Output the [x, y] coordinate of the center of the cell containing the given text.  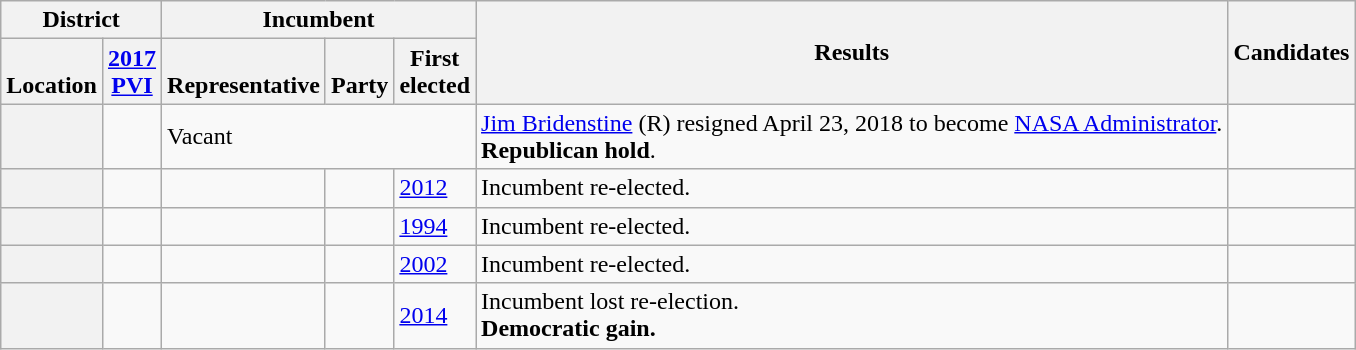
2012 [435, 188]
Vacant [319, 136]
2017PVI [132, 72]
Party [359, 72]
2002 [435, 264]
2014 [435, 316]
Location [52, 72]
Results [852, 52]
Incumbent lost re-election.Democratic gain. [852, 316]
Candidates [1292, 52]
Jim Bridenstine (R) resigned April 23, 2018 to become NASA Administrator.Republican hold. [852, 136]
Representative [244, 72]
District [82, 20]
Incumbent [319, 20]
Firstelected [435, 72]
1994 [435, 226]
